Pinpoint the cell where the given text exists, returning its (X, Y) midpoint coordinate. 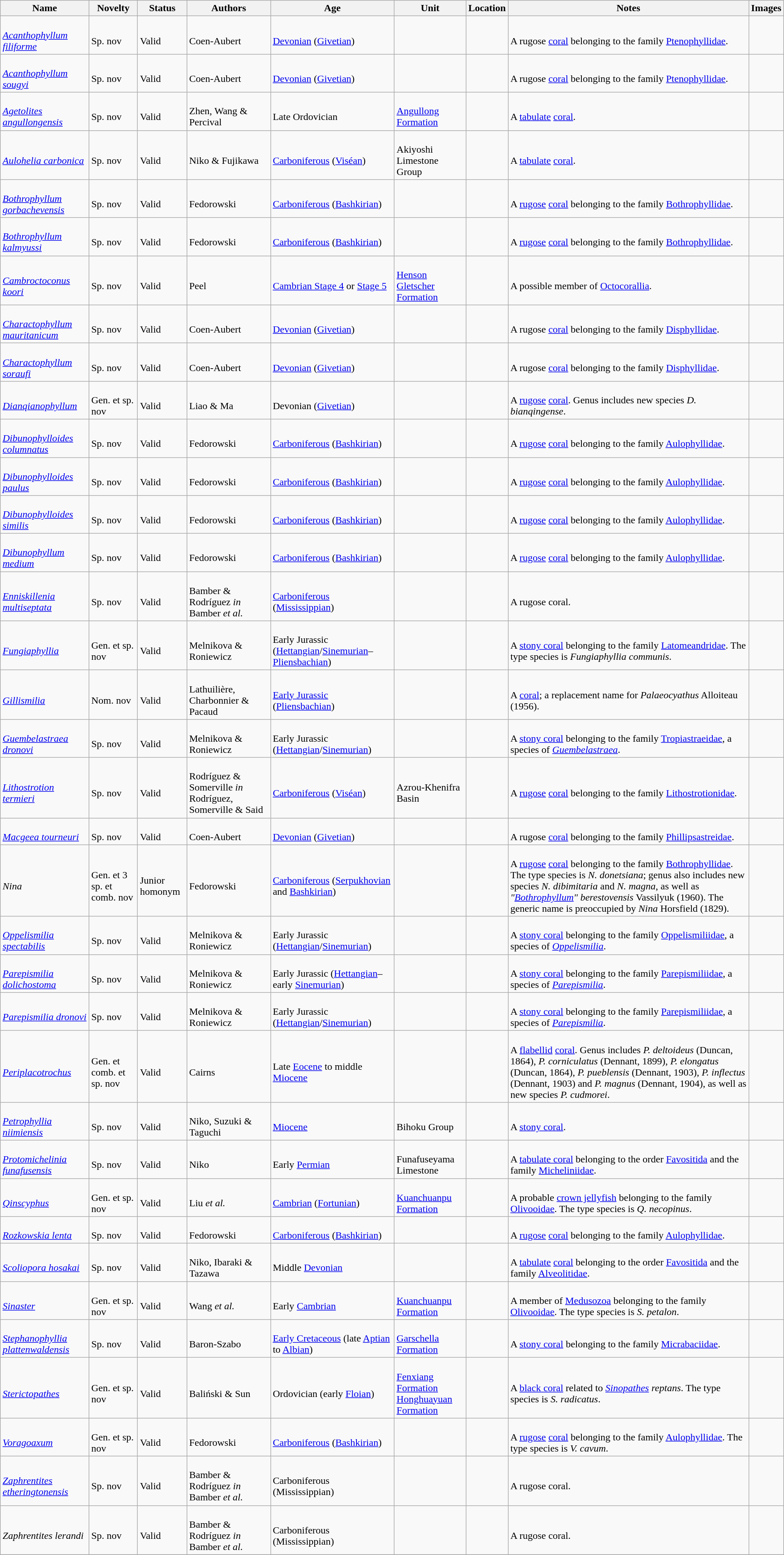
Unit (430, 8)
Agetolites angullongensis (45, 111)
Early Jurassic (Hettangian/Sinemurian–Pliensbachian) (332, 645)
A rugose coral belonging to the family Aulophyllidae. The type species is V. cavum. (629, 1437)
Parepismilia dronovi (45, 1011)
Early Jurassic (Hettangian–early Sinemurian) (332, 973)
Sterictopathes (45, 1388)
Scoliopora hosakai (45, 1263)
Nina (45, 880)
A rugose coral. Genus includes new species D. bianqingense. (629, 400)
Acanthophyllum sougyi (45, 73)
Guembelastraea dronovi (45, 738)
Akiyoshi Limestone Group (430, 155)
Charactophyllum mauritanicum (45, 324)
Fenxiang Formation Honghuayuan Formation (430, 1388)
Miocene (332, 1121)
Cambroctoconus koori (45, 280)
A rugose coral belonging to the family Lithostrotionidae. (629, 788)
Parepismilia dolichostoma (45, 973)
Qinscyphus (45, 1197)
Bihoku Group (430, 1121)
Name (45, 8)
Late Eocene to middle Miocene (332, 1066)
Voragoaxum (45, 1437)
Location (487, 8)
Images (766, 8)
Peel (229, 280)
A stony coral belonging to the family Latomeandridae. The type species is Fungiaphyllia communis. (629, 645)
Dibunophylloides similis (45, 515)
Periplacotrochus (45, 1066)
A possible member of Octocorallia. (629, 280)
Stephanophyllia plattenwaldensis (45, 1339)
Wang et al. (229, 1301)
Charactophyllum soraufi (45, 362)
Early Cretaceous (late Aptian to Albian) (332, 1339)
Bothrophyllum kalmyussi (45, 237)
Oppelismilia spectabilis (45, 935)
Baron-Szabo (229, 1339)
Niko, Ibaraki & Tazawa (229, 1263)
Fungiaphyllia (45, 645)
Gillismilia (45, 695)
Baliński & Sun (229, 1388)
A coral; a replacement name for Palaeocyathus Alloiteau (1956). (629, 695)
Bothrophyllum gorbachevensis (45, 199)
Cairns (229, 1066)
Angullong Formation (430, 111)
Middle Devonian (332, 1263)
Acanthophyllum filiforme (45, 35)
Status (162, 8)
Niko, Suzuki & Taguchi (229, 1121)
Rozkowskia lenta (45, 1230)
Ordovician (early Floian) (332, 1388)
Dibunophylloides columnatus (45, 438)
A stony coral. (629, 1121)
Authors (229, 8)
Gen. et comb. et sp. nov (113, 1066)
Early Jurassic (Pliensbachian) (332, 695)
Junior homonym (162, 880)
Garschella Formation (430, 1339)
Protomichelinia funafusensis (45, 1159)
Zaphrentites etheringtonensis (45, 1481)
Niko (229, 1159)
Lathuilière, Charbonnier & Pacaud (229, 695)
Dianqianophyllum (45, 400)
Notes (629, 8)
Age (332, 8)
A tabulate coral belonging to the order Favositida and the family Micheliniidae. (629, 1159)
Novelty (113, 8)
Zaphrentites lerandi (45, 1530)
A black coral related to Sinopathes reptans. The type species is S. radicatus. (629, 1388)
Nom. nov (113, 695)
Dibunophyllum medium (45, 553)
A rugose coral belonging to the family Phillipsastreidae. (629, 831)
Lithostrotion termieri (45, 788)
Azrou-Khenifra Basin (430, 788)
Carboniferous (Serpukhovian and Bashkirian) (332, 880)
Late Ordovician (332, 111)
Zhen, Wang & Percival (229, 111)
A stony coral belonging to the family Tropiastraeidae, a species of Guembelastraea. (629, 738)
A stony coral belonging to the family Oppelismiliidae, a species of Oppelismilia. (629, 935)
Aulohelia carbonica (45, 155)
Macgeea tourneuri (45, 831)
Enniskillenia multiseptata (45, 597)
A probable crown jellyfish belonging to the family Olivooidae. The type species is Q. necopinus. (629, 1197)
Cambrian (Fortunian) (332, 1197)
Rodríguez & Somerville in Rodríguez, Somerville & Said (229, 788)
Petrophyllia niimiensis (45, 1121)
Cambrian Stage 4 or Stage 5 (332, 280)
A member of Medusozoa belonging to the family Olivooidae. The type species is S. petalon. (629, 1301)
Early Permian (332, 1159)
Niko & Fujikawa (229, 155)
Early Cambrian (332, 1301)
Liao & Ma (229, 400)
Liu et al. (229, 1197)
A stony coral belonging to the family Micrabaciidae. (629, 1339)
Henson Gletscher Formation (430, 280)
Dibunophylloides paulus (45, 477)
Gen. et 3 sp. et comb. nov (113, 880)
Funafuseyama Limestone (430, 1159)
A tabulate coral belonging to the order Favositida and the family Alveolitidae. (629, 1263)
Sinaster (45, 1301)
